Locate the cell with the specified text and output its (x, y) center coordinate. 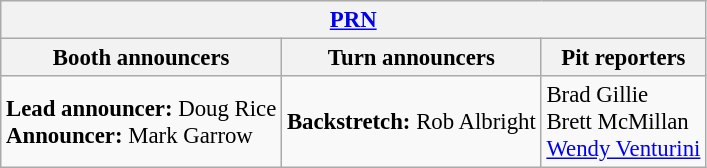
Backstretch: Rob Albright (412, 122)
Pit reporters (624, 58)
Turn announcers (412, 58)
Booth announcers (142, 58)
Lead announcer: Doug RiceAnnouncer: Mark Garrow (142, 122)
PRN (354, 20)
Brad GillieBrett McMillanWendy Venturini (624, 122)
